Scan for the cell matching the given text and deliver its (X, Y) coordinate at center. 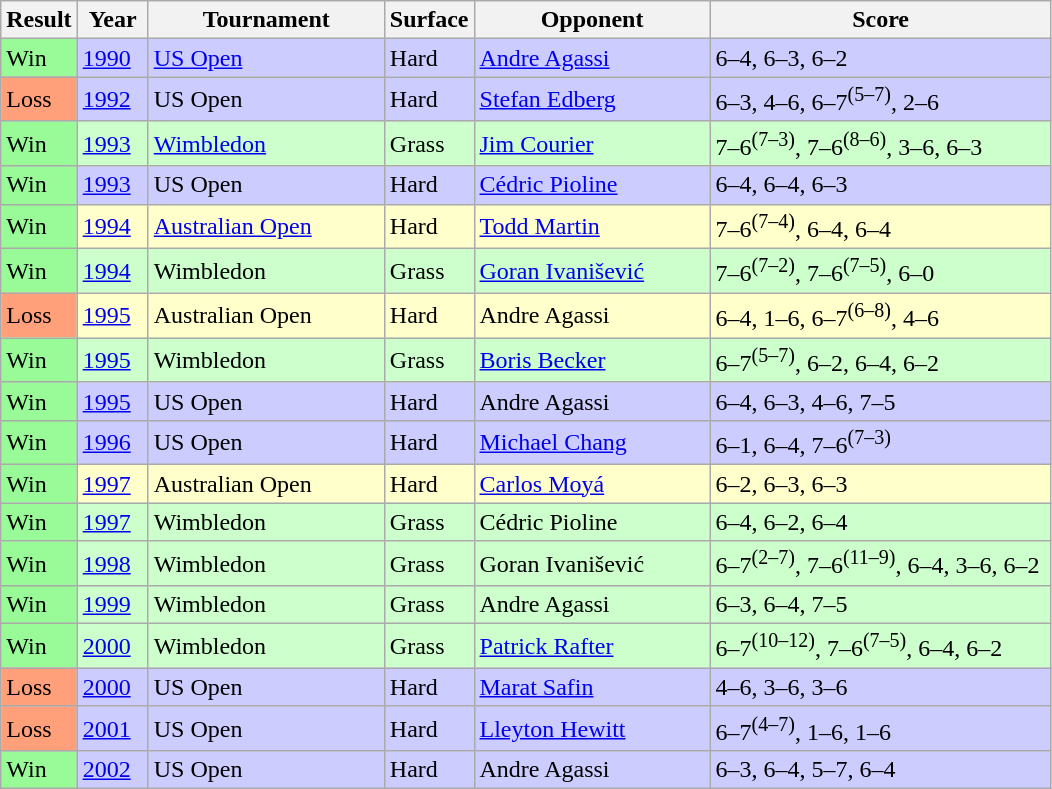
Jim Courier (592, 144)
1999 (112, 605)
Boris Becker (592, 360)
Tournament (266, 20)
6–4, 6–2, 6–4 (880, 522)
7–6(7–3), 7–6(8–6), 3–6, 6–3 (880, 144)
Opponent (592, 20)
1996 (112, 442)
1990 (112, 58)
6–7(4–7), 1–6, 1–6 (880, 728)
6–1, 6–4, 7–6(7–3) (880, 442)
7–6(7–4), 6–4, 6–4 (880, 226)
Michael Chang (592, 442)
Lleyton Hewitt (592, 728)
6–3, 6–4, 7–5 (880, 605)
6–4, 6–4, 6–3 (880, 185)
Stefan Edberg (592, 100)
1998 (112, 564)
Patrick Rafter (592, 646)
2002 (112, 770)
Score (880, 20)
6–3, 4–6, 6–7(5–7), 2–6 (880, 100)
Carlos Moyá (592, 484)
Marat Safin (592, 687)
6–7(10–12), 7–6(7–5), 6–4, 6–2 (880, 646)
1992 (112, 100)
6–4, 6–3, 6–2 (880, 58)
6–4, 1–6, 6–7(6–8), 4–6 (880, 316)
Year (112, 20)
7–6(7–2), 7–6(7–5), 6–0 (880, 272)
Result (39, 20)
6–7(2–7), 7–6(11–9), 6–4, 3–6, 6–2 (880, 564)
2001 (112, 728)
4–6, 3–6, 3–6 (880, 687)
6–4, 6–3, 4–6, 7–5 (880, 401)
Surface (429, 20)
Todd Martin (592, 226)
6–2, 6–3, 6–3 (880, 484)
6–3, 6–4, 5–7, 6–4 (880, 770)
6–7(5–7), 6–2, 6–4, 6–2 (880, 360)
